Pinpoint the cell where the given text exists, returning its (x, y) midpoint coordinate. 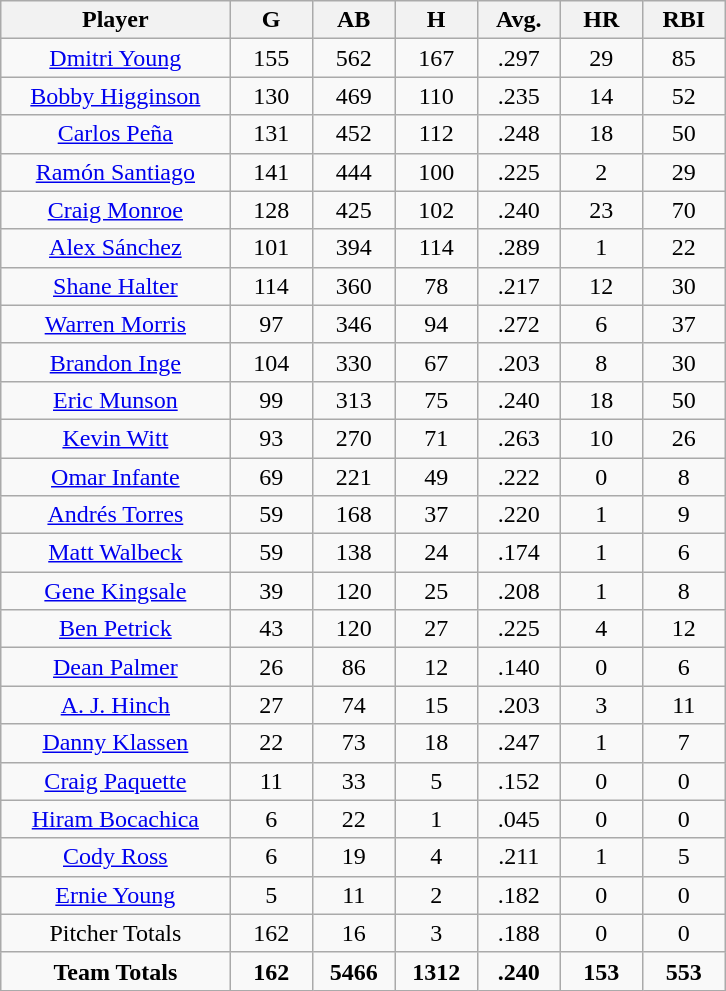
.140 (518, 667)
110 (436, 96)
67 (436, 362)
10 (601, 438)
.248 (518, 134)
330 (353, 362)
313 (353, 400)
70 (684, 210)
Craig Paquette (116, 781)
130 (271, 96)
97 (271, 324)
99 (271, 400)
.289 (518, 248)
444 (353, 172)
131 (271, 134)
G (271, 20)
73 (353, 743)
78 (436, 286)
Carlos Peña (116, 134)
14 (601, 96)
Andrés Torres (116, 515)
141 (271, 172)
15 (436, 705)
.220 (518, 515)
.217 (518, 286)
.152 (518, 781)
39 (271, 591)
23 (601, 210)
100 (436, 172)
16 (353, 933)
Team Totals (116, 971)
A. J. Hinch (116, 705)
Ramón Santiago (116, 172)
469 (353, 96)
85 (684, 58)
Craig Monroe (116, 210)
Brandon Inge (116, 362)
AB (353, 20)
94 (436, 324)
RBI (684, 20)
Ben Petrick (116, 629)
43 (271, 629)
93 (271, 438)
69 (271, 477)
Dean Palmer (116, 667)
.272 (518, 324)
.235 (518, 96)
153 (601, 971)
HR (601, 20)
71 (436, 438)
.208 (518, 591)
Ernie Young (116, 895)
.247 (518, 743)
562 (353, 58)
128 (271, 210)
Omar Infante (116, 477)
425 (353, 210)
Hiram Bocachica (116, 819)
Avg. (518, 20)
74 (353, 705)
.174 (518, 553)
346 (353, 324)
Dmitri Young (116, 58)
75 (436, 400)
Warren Morris (116, 324)
Cody Ross (116, 857)
168 (353, 515)
221 (353, 477)
Eric Munson (116, 400)
394 (353, 248)
Alex Sánchez (116, 248)
H (436, 20)
1312 (436, 971)
Shane Halter (116, 286)
52 (684, 96)
452 (353, 134)
24 (436, 553)
360 (353, 286)
7 (684, 743)
101 (271, 248)
Gene Kingsale (116, 591)
9 (684, 515)
Kevin Witt (116, 438)
.188 (518, 933)
86 (353, 667)
Bobby Higginson (116, 96)
Pitcher Totals (116, 933)
155 (271, 58)
33 (353, 781)
138 (353, 553)
.182 (518, 895)
553 (684, 971)
102 (436, 210)
270 (353, 438)
Danny Klassen (116, 743)
.222 (518, 477)
.263 (518, 438)
Matt Walbeck (116, 553)
.297 (518, 58)
5466 (353, 971)
.211 (518, 857)
167 (436, 58)
25 (436, 591)
49 (436, 477)
19 (353, 857)
.045 (518, 819)
Player (116, 20)
104 (271, 362)
112 (436, 134)
